Locate the cell with the specified text and output its [X, Y] center coordinate. 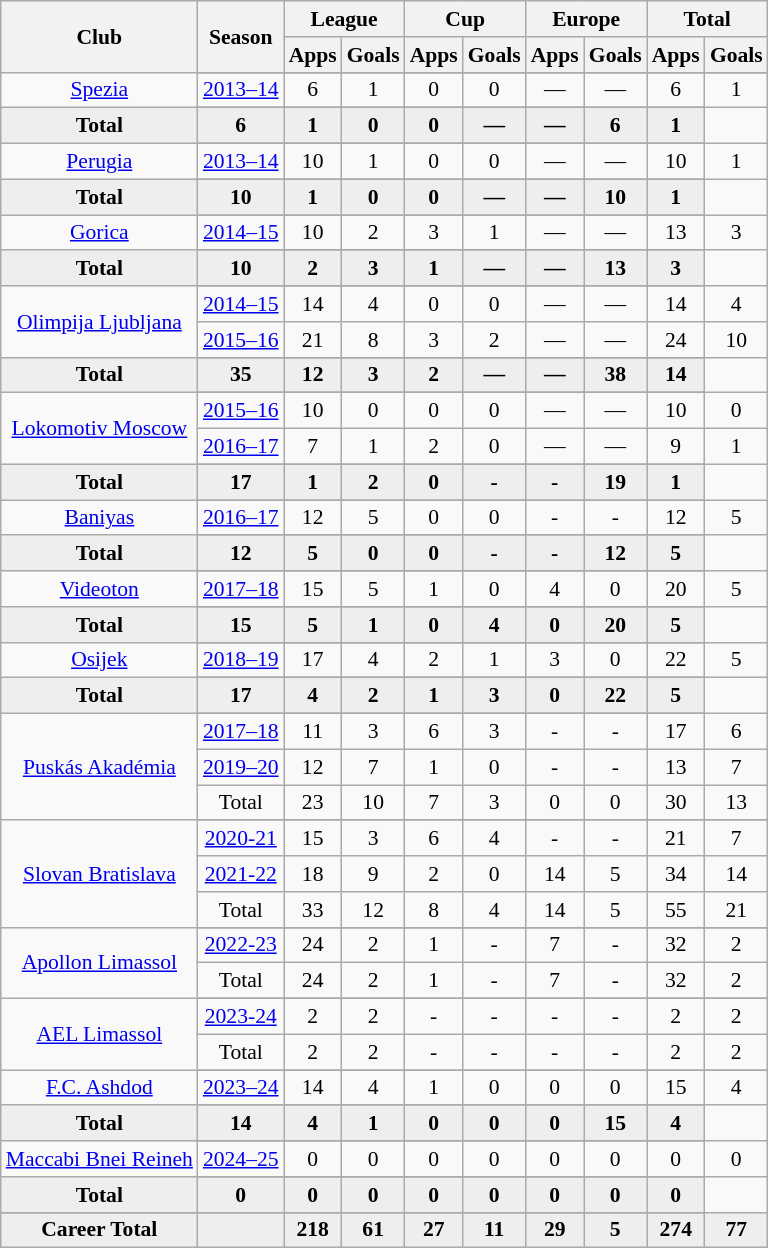
Season [241, 36]
Gorica [100, 233]
Osijek [100, 660]
AEL Limassol [100, 1034]
274 [676, 1230]
F.C. Ashdod [100, 1088]
Career Total [100, 1230]
18 [313, 874]
League [344, 19]
2023-24 [241, 1017]
38 [616, 375]
218 [313, 1230]
2024–25 [241, 1159]
27 [434, 1230]
2021-22 [241, 874]
Club [100, 36]
Spezia [100, 90]
Maccabi Bnei Reineh [100, 1159]
19 [616, 482]
34 [676, 874]
Videoton [100, 589]
Cup [466, 19]
77 [736, 1230]
35 [241, 375]
Lokomotiv Moscow [100, 428]
Europe [586, 19]
2023–24 [241, 1088]
Baniyas [100, 518]
33 [313, 910]
2018–19 [241, 660]
Slovan Bratislava [100, 874]
2020-21 [241, 839]
Apollon Limassol [100, 962]
Olimpija Ljubljana [100, 322]
Puskás Akadémia [100, 768]
29 [555, 1230]
2022-23 [241, 945]
Perugia [100, 162]
23 [313, 803]
61 [374, 1230]
55 [676, 910]
2019–20 [241, 767]
30 [676, 803]
